Return [X, Y] of the center of cell containing provided text 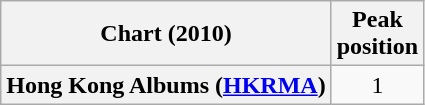
Chart (2010) [166, 34]
Peakposition [377, 34]
1 [377, 85]
Hong Kong Albums (HKRMA) [166, 85]
